Identify which cell holds the provided text, then report its [X, Y] central coordinate. 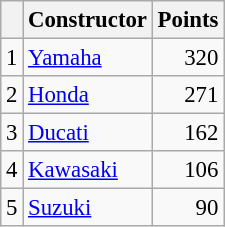
1 [12, 58]
Ducati [88, 133]
2 [12, 95]
4 [12, 170]
Points [188, 20]
Kawasaki [88, 170]
Yamaha [88, 58]
90 [188, 208]
3 [12, 133]
162 [188, 133]
106 [188, 170]
320 [188, 58]
Suzuki [88, 208]
271 [188, 95]
Constructor [88, 20]
5 [12, 208]
Honda [88, 95]
